Determine the (x, y) coordinate at the center of the cell enclosing the given text.  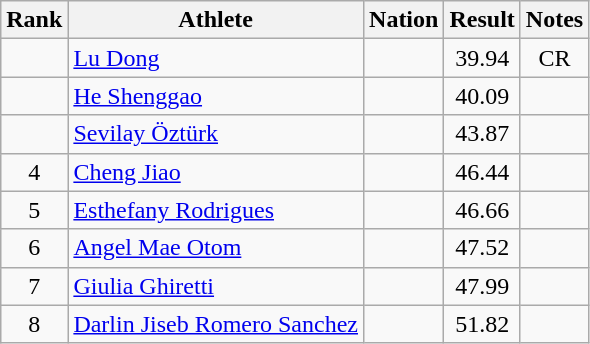
39.94 (482, 58)
Giulia Ghiretti (216, 286)
47.52 (482, 248)
5 (34, 210)
Esthefany Rodrigues (216, 210)
46.44 (482, 172)
4 (34, 172)
Sevilay Öztürk (216, 134)
51.82 (482, 324)
CR (554, 58)
47.99 (482, 286)
Result (482, 20)
46.66 (482, 210)
Nation (404, 20)
Cheng Jiao (216, 172)
Athlete (216, 20)
Rank (34, 20)
6 (34, 248)
40.09 (482, 96)
Notes (554, 20)
8 (34, 324)
7 (34, 286)
Darlin Jiseb Romero Sanchez (216, 324)
Angel Mae Otom (216, 248)
He Shenggao (216, 96)
Lu Dong (216, 58)
43.87 (482, 134)
